Find where the given text appears and provide that cell's center as (X, Y) coordinate. 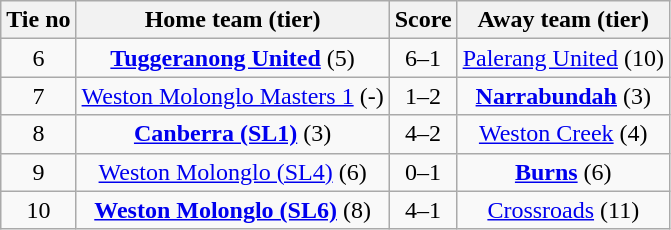
6–1 (423, 58)
Canberra (SL1) (3) (232, 134)
Palerang United (10) (563, 58)
Away team (tier) (563, 20)
6 (38, 58)
Tie no (38, 20)
Weston Creek (4) (563, 134)
9 (38, 172)
8 (38, 134)
Score (423, 20)
7 (38, 96)
Home team (tier) (232, 20)
Weston Molonglo (SL6) (8) (232, 210)
4–2 (423, 134)
Narrabundah (3) (563, 96)
Weston Molonglo Masters 1 (-) (232, 96)
Burns (6) (563, 172)
Crossroads (11) (563, 210)
1–2 (423, 96)
10 (38, 210)
Weston Molonglo (SL4) (6) (232, 172)
Tuggeranong United (5) (232, 58)
0–1 (423, 172)
4–1 (423, 210)
